Return the [X, Y] coordinate for the center point of the cell that contains the specified text.  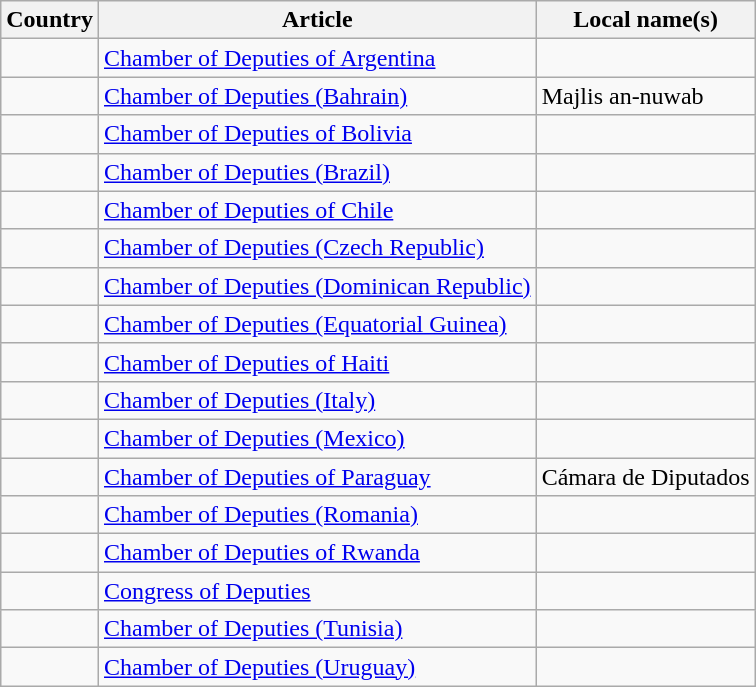
Chamber of Deputies (Uruguay) [317, 667]
Article [317, 20]
Chamber of Deputies of Chile [317, 210]
Majlis an-nuwab [646, 96]
Chamber of Deputies of Rwanda [317, 553]
Chamber of Deputies of Haiti [317, 362]
Chamber of Deputies (Romania) [317, 515]
Chamber of Deputies (Brazil) [317, 172]
Chamber of Deputies (Czech Republic) [317, 248]
Chamber of Deputies (Tunisia) [317, 629]
Chamber of Deputies (Italy) [317, 400]
Chamber of Deputies (Equatorial Guinea) [317, 324]
Chamber of Deputies (Dominican Republic) [317, 286]
Local name(s) [646, 20]
Chamber of Deputies (Mexico) [317, 438]
Chamber of Deputies of Paraguay [317, 477]
Chamber of Deputies of Argentina [317, 58]
Chamber of Deputies (Bahrain) [317, 96]
Cámara de Diputados [646, 477]
Congress of Deputies [317, 591]
Chamber of Deputies of Bolivia [317, 134]
Country [50, 20]
